Determine the [X, Y] coordinate at the center of the cell enclosing the given text.  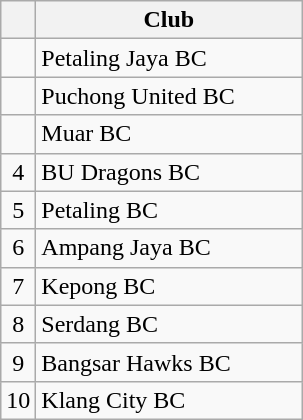
Club [169, 20]
Serdang BC [169, 324]
Klang City BC [169, 400]
9 [18, 362]
Muar BC [169, 134]
6 [18, 248]
Petaling Jaya BC [169, 58]
5 [18, 210]
Kepong BC [169, 286]
7 [18, 286]
Puchong United BC [169, 96]
Petaling BC [169, 210]
10 [18, 400]
BU Dragons BC [169, 172]
4 [18, 172]
Ampang Jaya BC [169, 248]
8 [18, 324]
Bangsar Hawks BC [169, 362]
